Return (x, y) of the center of cell containing provided text 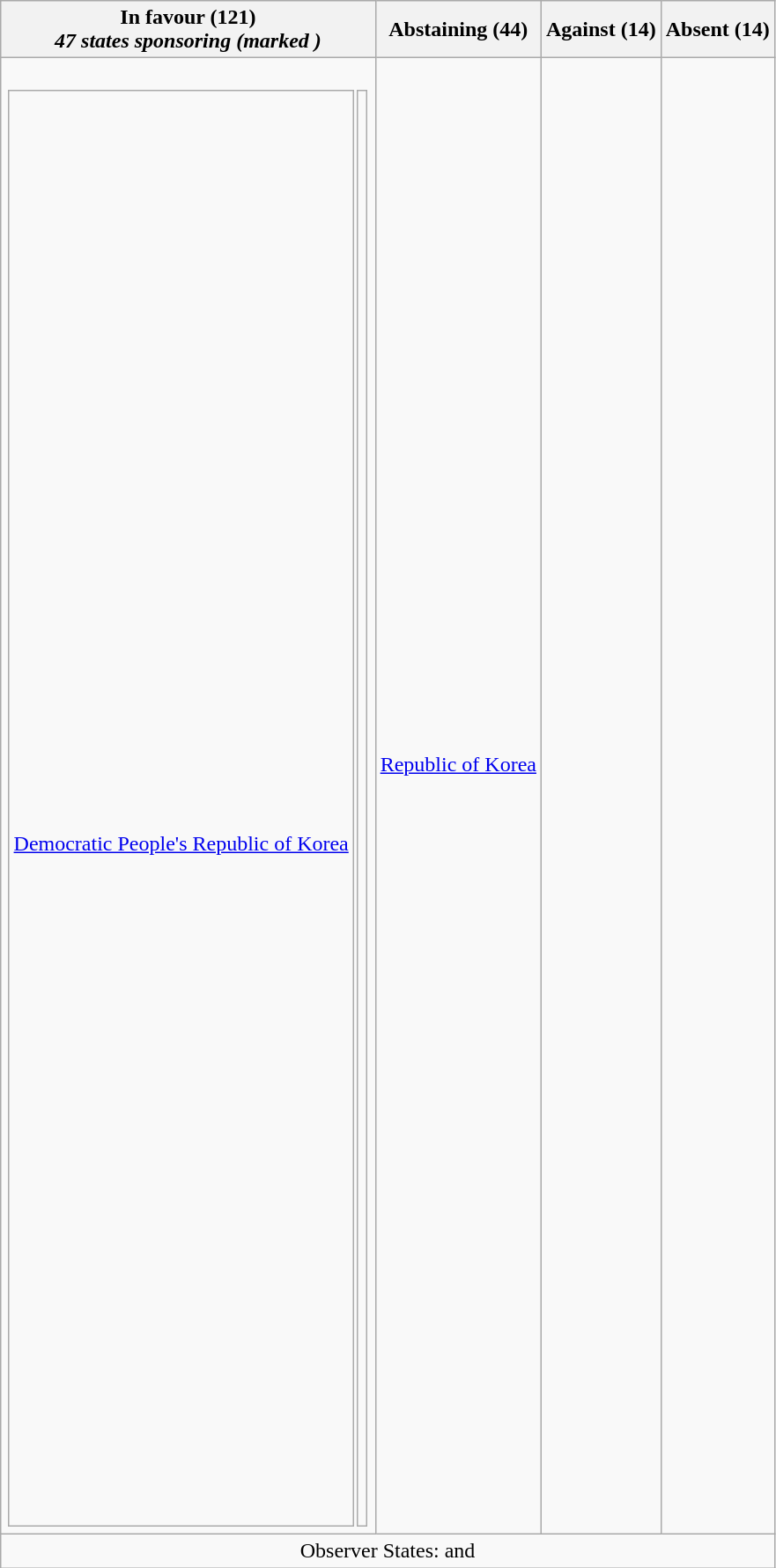
Absent (14) (717, 30)
Observer States: and (388, 1550)
Abstaining (44) (458, 30)
Against (14) (601, 30)
Republic of Korea (458, 796)
In favour (121)47 states sponsoring (marked ) (188, 30)
